Search for the cell housing the specified text and yield its [X, Y] center coordinate. 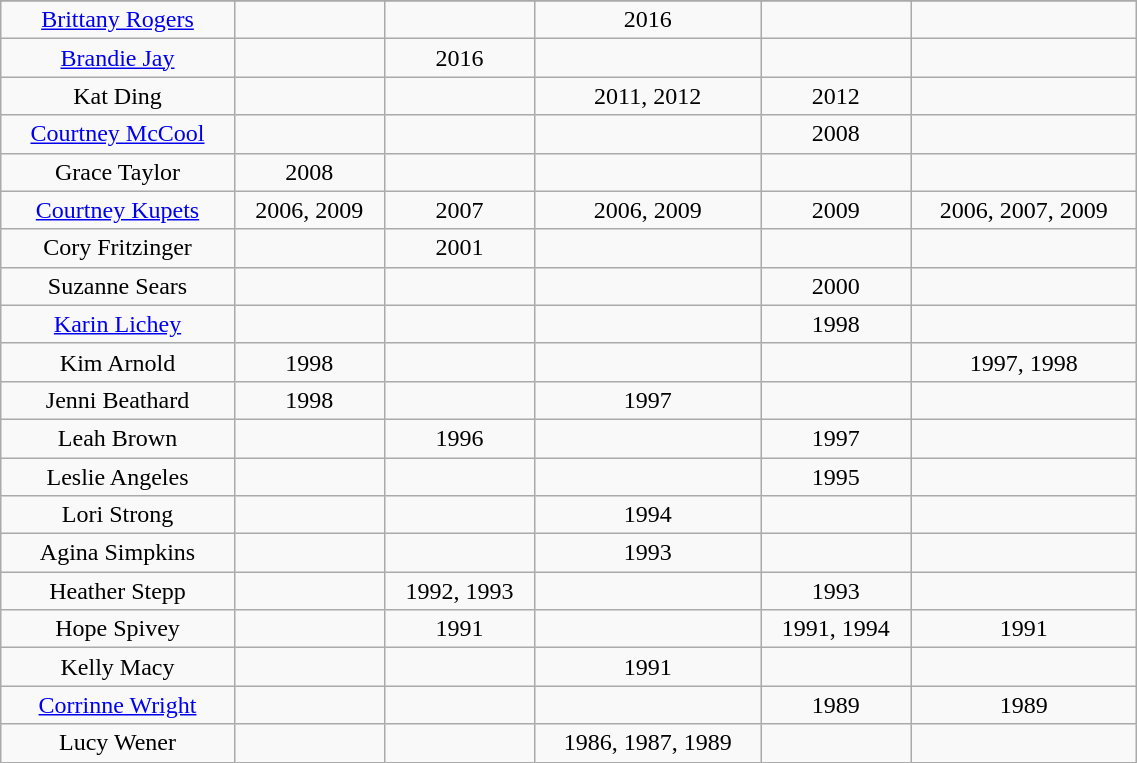
2006, 2007, 2009 [1024, 210]
Leslie Angeles [118, 477]
1994 [648, 515]
Kelly Macy [118, 667]
Suzanne Sears [118, 286]
1995 [836, 477]
Hope Spivey [118, 629]
Cory Fritzinger [118, 248]
Lucy Wener [118, 743]
Brandie Jay [118, 58]
1997, 1998 [1024, 362]
1996 [459, 438]
Corrinne Wright [118, 705]
Lori Strong [118, 515]
2007 [459, 210]
1991, 1994 [836, 629]
Jenni Beathard [118, 400]
Karin Lichey [118, 324]
1986, 1987, 1989 [648, 743]
Grace Taylor [118, 172]
2009 [836, 210]
2001 [459, 248]
Leah Brown [118, 438]
2012 [836, 96]
Kat Ding [118, 96]
Kim Arnold [118, 362]
Courtney McCool [118, 134]
Heather Stepp [118, 591]
2011, 2012 [648, 96]
Brittany Rogers [118, 20]
Agina Simpkins [118, 553]
1992, 1993 [459, 591]
2000 [836, 286]
Courtney Kupets [118, 210]
